Search for the cell housing the specified text and yield its (x, y) center coordinate. 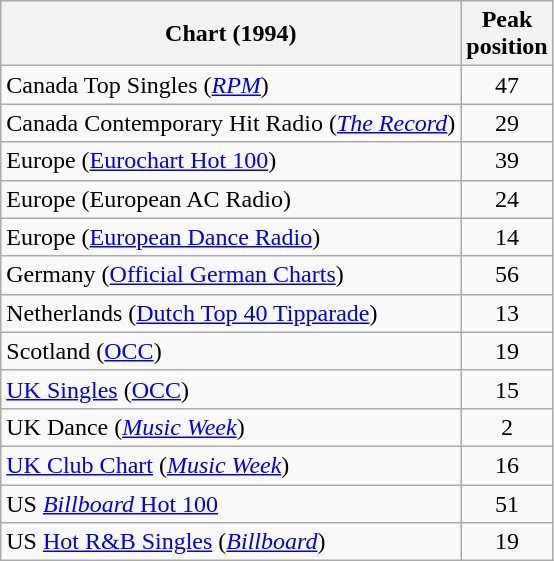
Scotland (OCC) (231, 351)
14 (507, 237)
Europe (European AC Radio) (231, 199)
Canada Top Singles (RPM) (231, 85)
UK Club Chart (Music Week) (231, 465)
Europe (European Dance Radio) (231, 237)
Netherlands (Dutch Top 40 Tipparade) (231, 313)
US Billboard Hot 100 (231, 503)
UK Dance (Music Week) (231, 427)
24 (507, 199)
2 (507, 427)
56 (507, 275)
15 (507, 389)
47 (507, 85)
13 (507, 313)
29 (507, 123)
Peakposition (507, 34)
Europe (Eurochart Hot 100) (231, 161)
Chart (1994) (231, 34)
51 (507, 503)
16 (507, 465)
Germany (Official German Charts) (231, 275)
UK Singles (OCC) (231, 389)
Canada Contemporary Hit Radio (The Record) (231, 123)
39 (507, 161)
US Hot R&B Singles (Billboard) (231, 542)
